For the text-containing cell, return its midpoint in (X, Y) coordinate format. 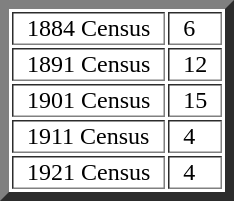
1891 Census (88, 64)
1884 Census (88, 28)
6 (195, 28)
12 (195, 64)
1901 Census (88, 100)
15 (195, 100)
1911 Census (88, 136)
1921 Census (88, 172)
